Capture the cell that displays the provided text and extract its [X, Y] central coordinate. 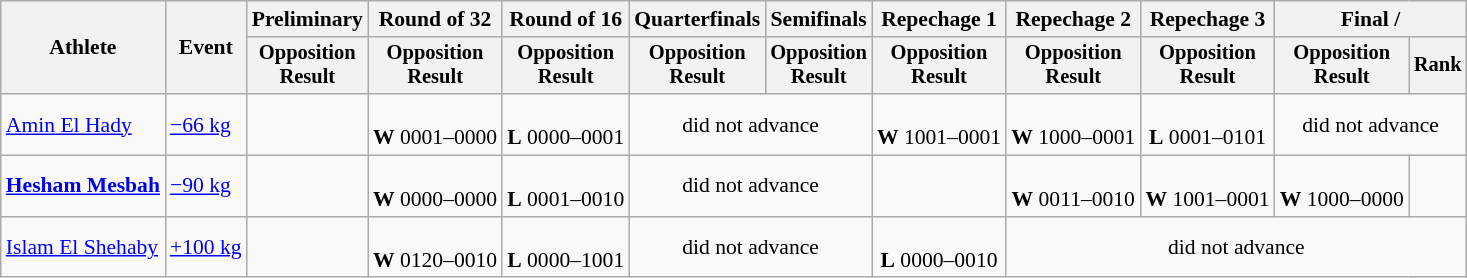
W 0120–0010 [435, 248]
Final / [1371, 19]
+100 kg [206, 248]
W 0011–0010 [1073, 186]
W 0000–0000 [435, 186]
Event [206, 48]
Hesham Mesbah [83, 186]
W 1000–0001 [1073, 124]
Round of 16 [566, 19]
Round of 32 [435, 19]
W 1000–0000 [1342, 186]
Islam El Shehaby [83, 248]
Repechage 3 [1207, 19]
Rank [1438, 66]
Quarterfinals [697, 19]
Preliminary [308, 19]
L 0000–1001 [566, 248]
W 0001–0000 [435, 124]
−90 kg [206, 186]
L 0000–0010 [939, 248]
−66 kg [206, 124]
Repechage 1 [939, 19]
Athlete [83, 48]
L 0001–0010 [566, 186]
Repechage 2 [1073, 19]
L 0000–0001 [566, 124]
Amin El Hady [83, 124]
L 0001–0101 [1207, 124]
Semifinals [818, 19]
